For the text-containing cell, return its midpoint in (X, Y) coordinate format. 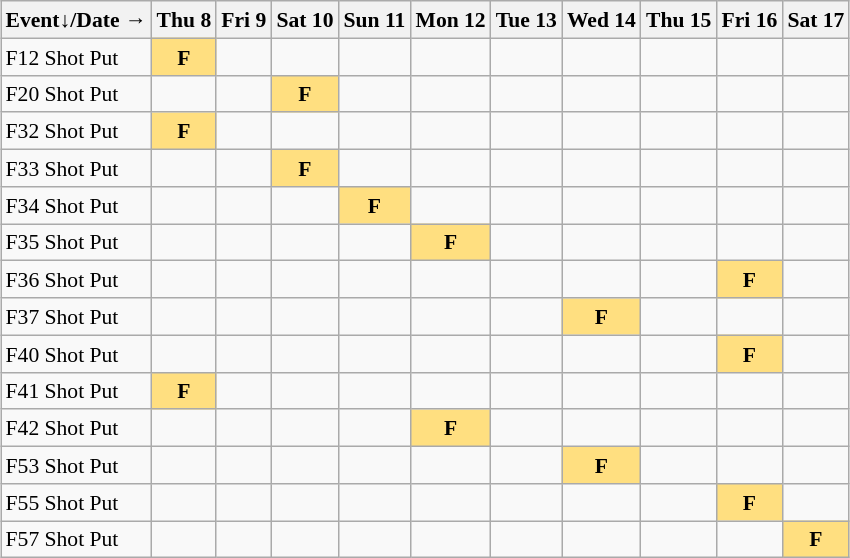
F12 Shot Put (76, 56)
Mon 12 (450, 20)
F37 Shot Put (76, 316)
F40 Shot Put (76, 354)
F36 Shot Put (76, 280)
Wed 14 (602, 20)
Fri 9 (244, 20)
F35 Shot Put (76, 242)
F41 Shot Put (76, 390)
Thu 8 (184, 20)
F53 Shot Put (76, 464)
Fri 16 (749, 20)
Tue 13 (526, 20)
F42 Shot Put (76, 428)
F32 Shot Put (76, 130)
Sun 11 (374, 20)
F20 Shot Put (76, 94)
F34 Shot Put (76, 204)
Sat 10 (304, 20)
Sat 17 (816, 20)
F55 Shot Put (76, 502)
Thu 15 (679, 20)
Event↓/Date → (76, 20)
F33 Shot Put (76, 168)
F57 Shot Put (76, 538)
